Extract the [X, Y] coordinate from the center of the cell holding the provided text.  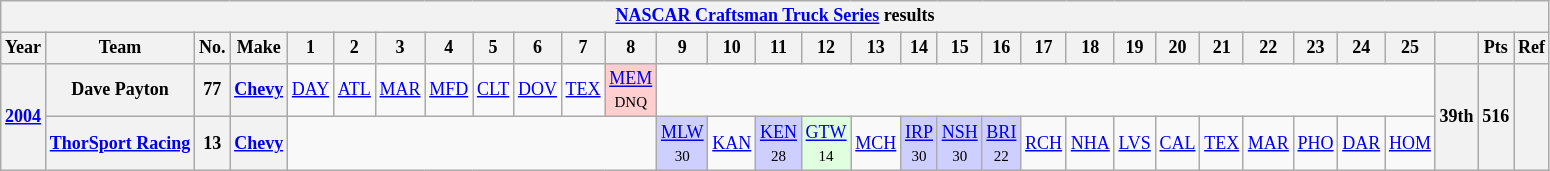
LVS [1134, 144]
2 [355, 48]
Year [24, 48]
DAY [310, 90]
MEMDNQ [631, 90]
MFD [449, 90]
10 [732, 48]
14 [920, 48]
CLT [494, 90]
ThorSport Racing [120, 144]
RCH [1044, 144]
3 [400, 48]
20 [1178, 48]
HOM [1410, 144]
4 [449, 48]
DOV [538, 90]
39th [1456, 116]
22 [1268, 48]
15 [960, 48]
NHA [1090, 144]
IRP30 [920, 144]
MCH [876, 144]
7 [583, 48]
6 [538, 48]
11 [779, 48]
17 [1044, 48]
21 [1222, 48]
9 [682, 48]
23 [1316, 48]
16 [1002, 48]
GTW14 [826, 144]
ATL [355, 90]
MLW30 [682, 144]
KEN28 [779, 144]
5 [494, 48]
516 [1496, 116]
8 [631, 48]
19 [1134, 48]
KAN [732, 144]
1 [310, 48]
PHO [1316, 144]
18 [1090, 48]
NASCAR Craftsman Truck Series results [776, 16]
NSH30 [960, 144]
2004 [24, 116]
Pts [1496, 48]
25 [1410, 48]
Make [259, 48]
No. [212, 48]
DAR [1362, 144]
CAL [1178, 144]
77 [212, 90]
Dave Payton [120, 90]
Team [120, 48]
24 [1362, 48]
Ref [1532, 48]
12 [826, 48]
BRI22 [1002, 144]
